Return the (x, y) coordinate for the center point of the cell that contains the specified text.  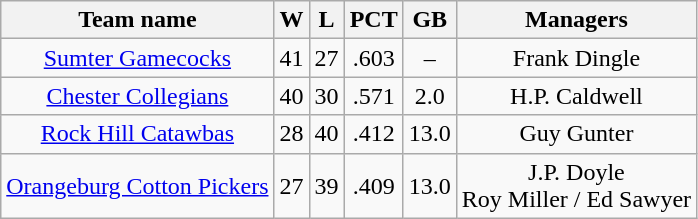
.412 (374, 134)
41 (292, 58)
.603 (374, 58)
Managers (576, 20)
Sumter Gamecocks (138, 58)
Orangeburg Cotton Pickers (138, 186)
2.0 (430, 96)
W (292, 20)
– (430, 58)
39 (326, 186)
28 (292, 134)
Chester Collegians (138, 96)
J.P. DoyleRoy Miller / Ed Sawyer (576, 186)
Rock Hill Catawbas (138, 134)
GB (430, 20)
Frank Dingle (576, 58)
30 (326, 96)
Guy Gunter (576, 134)
PCT (374, 20)
.409 (374, 186)
L (326, 20)
H.P. Caldwell (576, 96)
.571 (374, 96)
Team name (138, 20)
